Output the [x, y] coordinate of the center of the cell containing the given text.  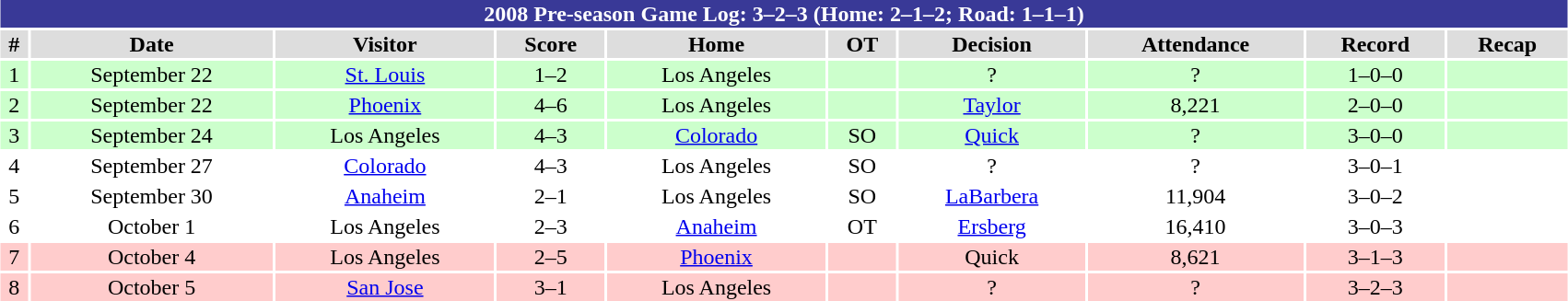
3–1 [551, 287]
3–0–3 [1375, 226]
October 5 [151, 287]
September 30 [151, 196]
LaBarbera [991, 196]
7 [15, 257]
4 [15, 166]
3–1–3 [1375, 257]
# [15, 44]
Visitor [385, 44]
3–0–0 [1375, 135]
Ersberg [991, 226]
1–2 [551, 75]
September 24 [151, 135]
1 [15, 75]
San Jose [385, 287]
September 27 [151, 166]
16,410 [1196, 226]
2–5 [551, 257]
Record [1375, 44]
October 4 [151, 257]
3–2–3 [1375, 287]
2–3 [551, 226]
5 [15, 196]
3 [15, 135]
Attendance [1196, 44]
October 1 [151, 226]
2–0–0 [1375, 105]
St. Louis [385, 75]
2 [15, 105]
4–6 [551, 105]
6 [15, 226]
Recap [1507, 44]
8,221 [1196, 105]
3–0–1 [1375, 166]
Date [151, 44]
3–0–2 [1375, 196]
2–1 [551, 196]
Home [717, 44]
Score [551, 44]
Decision [991, 44]
11,904 [1196, 196]
2008 Pre-season Game Log: 3–2–3 (Home: 2–1–2; Road: 1–1–1) [784, 14]
1–0–0 [1375, 75]
8 [15, 287]
Taylor [991, 105]
8,621 [1196, 257]
